Provide the [X, Y] coordinate of the cell's center where the given text is located.  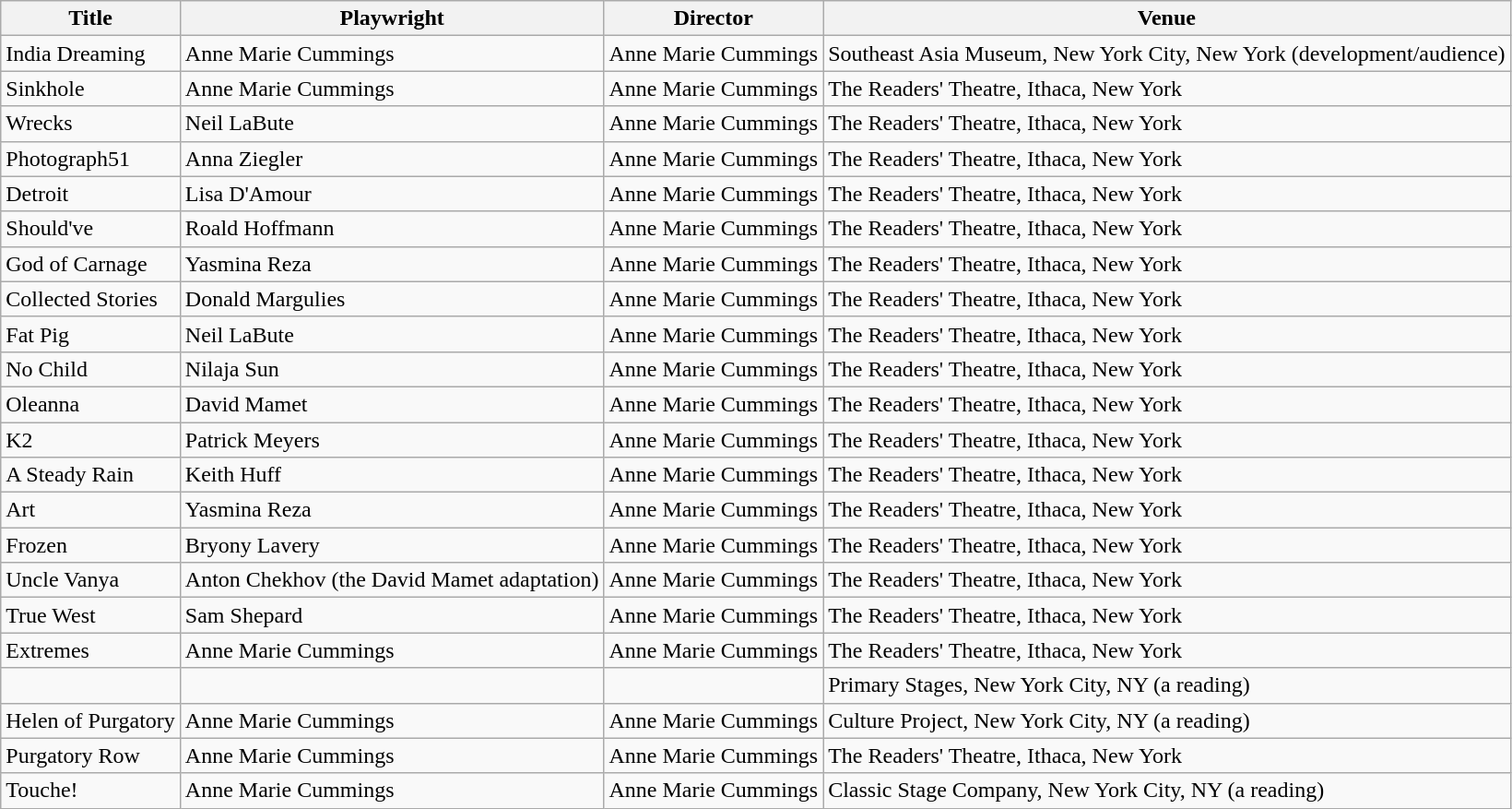
Purgatory Row [90, 755]
Sinkhole [90, 89]
Should've [90, 229]
Lisa D'Amour [392, 194]
Wrecks [90, 124]
K2 [90, 440]
Donald Margulies [392, 299]
Nilaja Sun [392, 369]
Director [714, 18]
Photograph51 [90, 159]
Southeast Asia Museum, New York City, New York (development/audience) [1167, 54]
Extremes [90, 650]
Detroit [90, 194]
Anton Chekhov (the David Mamet adaptation) [392, 580]
Touche! [90, 791]
David Mamet [392, 404]
Title [90, 18]
Art [90, 510]
Anna Ziegler [392, 159]
India Dreaming [90, 54]
Fat Pig [90, 334]
No Child [90, 369]
Patrick Meyers [392, 440]
Venue [1167, 18]
Frozen [90, 545]
Bryony Lavery [392, 545]
Primary Stages, New York City, NY (a reading) [1167, 685]
True West [90, 615]
Sam Shepard [392, 615]
Culture Project, New York City, NY (a reading) [1167, 720]
Oleanna [90, 404]
Helen of Purgatory [90, 720]
God of Carnage [90, 264]
Playwright [392, 18]
Keith Huff [392, 475]
A Steady Rain [90, 475]
Classic Stage Company, New York City, NY (a reading) [1167, 791]
Collected Stories [90, 299]
Uncle Vanya [90, 580]
Roald Hoffmann [392, 229]
